Scan for the cell matching the given text and deliver its [X, Y] coordinate at center. 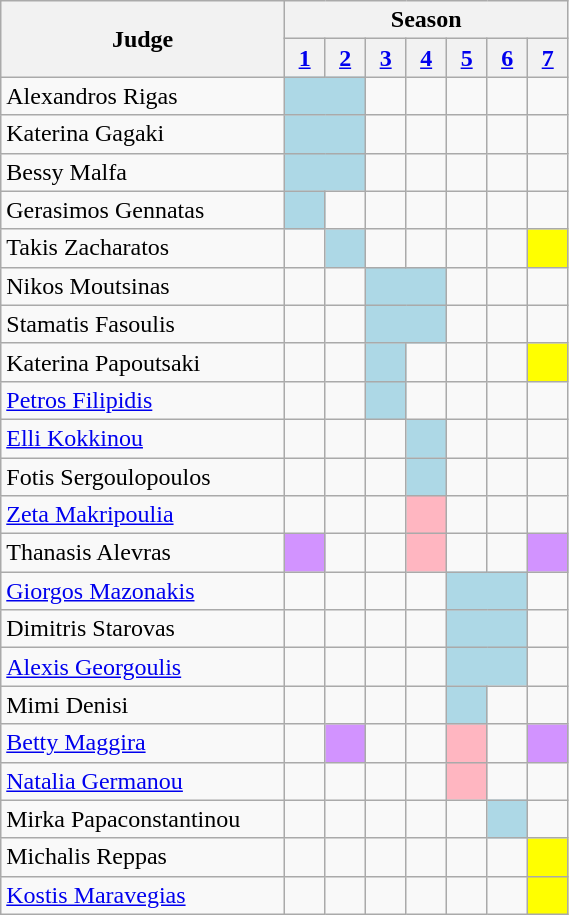
Gerasimos Gennatas [143, 210]
4 [426, 58]
Katerina Papoutsaki [143, 362]
Natalia Germanou [143, 781]
Stamatis Fasoulis [143, 324]
Nikos Moutsinas [143, 286]
7 [548, 58]
Betty Maggira [143, 743]
Thanasis Alevras [143, 553]
Dimitris Starovas [143, 629]
Season [426, 20]
Takis Zacharatos [143, 248]
Alexis Georgoulis [143, 667]
Judge [143, 39]
Fotis Sergoulopoulos [143, 477]
Mimi Denisi [143, 705]
Katerina Gagaki [143, 134]
1 [304, 58]
Alexandros Rigas [143, 96]
Zeta Makripoulia [143, 515]
2 [345, 58]
Petros Filipidis [143, 400]
Kostis Maravegias [143, 895]
Giorgos Mazonakis [143, 591]
5 [466, 58]
6 [507, 58]
Mirka Papaconstantinou [143, 819]
Michalis Reppas [143, 857]
Elli Kokkinou [143, 438]
Bessy Malfa [143, 172]
3 [385, 58]
